Identify which cell holds the provided text, then report its (x, y) central coordinate. 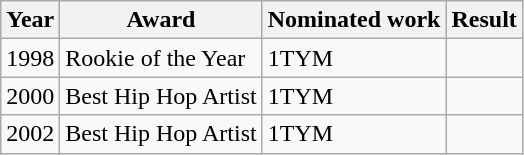
Nominated work (354, 20)
Result (484, 20)
Rookie of the Year (161, 58)
1998 (30, 58)
Award (161, 20)
Year (30, 20)
2002 (30, 134)
2000 (30, 96)
